Detect which cell encompasses the target text, then output its [X, Y] center coordinate. 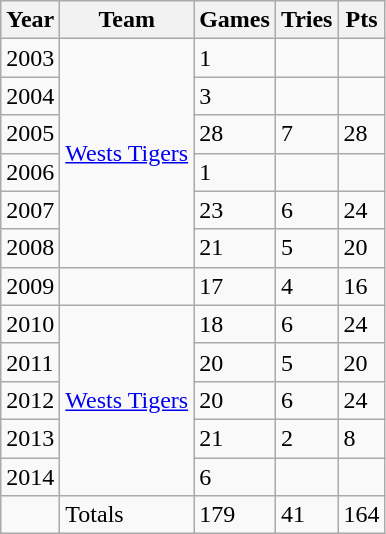
2005 [30, 134]
179 [235, 515]
16 [362, 286]
2008 [30, 248]
Team [127, 20]
2 [306, 438]
Totals [127, 515]
3 [235, 96]
2003 [30, 58]
Games [235, 20]
2004 [30, 96]
2013 [30, 438]
Pts [362, 20]
17 [235, 286]
2009 [30, 286]
Year [30, 20]
164 [362, 515]
4 [306, 286]
8 [362, 438]
2014 [30, 477]
Tries [306, 20]
2007 [30, 210]
2012 [30, 400]
7 [306, 134]
23 [235, 210]
2011 [30, 362]
2006 [30, 172]
41 [306, 515]
2010 [30, 324]
18 [235, 324]
